Capture the cell that displays the provided text and extract its (X, Y) central coordinate. 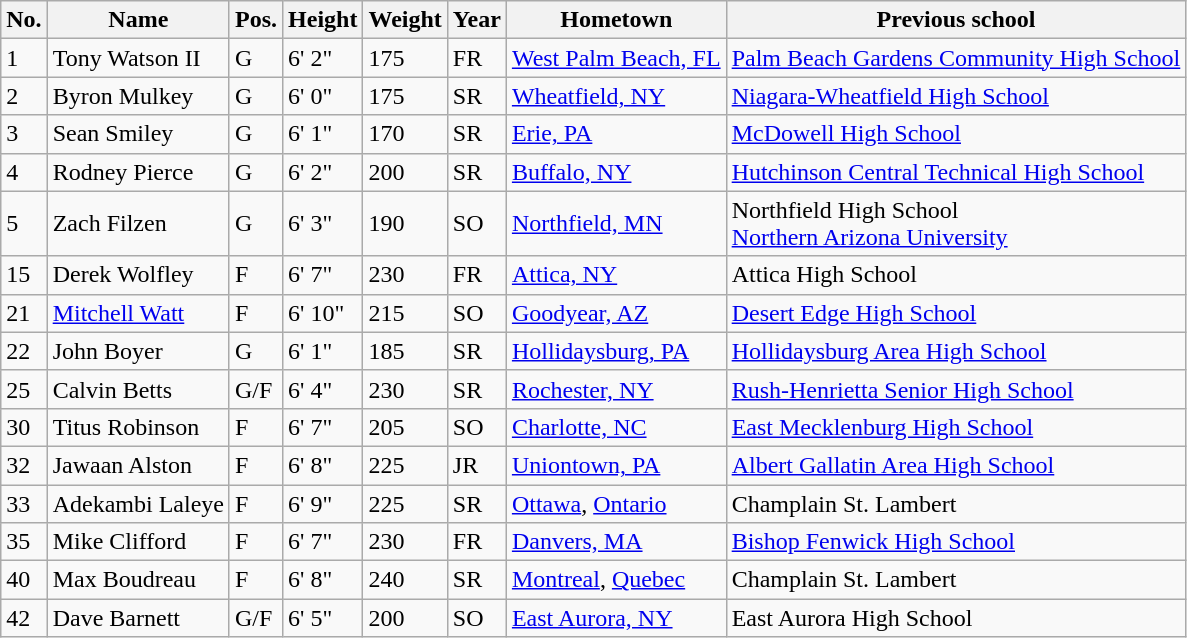
Albert Gallatin Area High School (956, 465)
Hollidaysburg, PA (616, 351)
5 (24, 224)
East Mecklenburg High School (956, 427)
42 (24, 618)
Northfield High SchoolNorthern Arizona University (956, 224)
Derek Wolfley (138, 275)
Attica, NY (616, 275)
Hutchinson Central Technical High School (956, 172)
East Aurora, NY (616, 618)
Year (476, 20)
Attica High School (956, 275)
Weight (405, 20)
Previous school (956, 20)
Uniontown, PA (616, 465)
3 (24, 134)
Mike Clifford (138, 542)
215 (405, 313)
Titus Robinson (138, 427)
30 (24, 427)
Dave Barnett (138, 618)
6' 4" (323, 389)
4 (24, 172)
Northfield, MN (616, 224)
Niagara-Wheatfield High School (956, 96)
25 (24, 389)
Charlotte, NC (616, 427)
6' 10" (323, 313)
Palm Beach Gardens Community High School (956, 58)
Tony Watson II (138, 58)
JR (476, 465)
21 (24, 313)
Wheatfield, NY (616, 96)
Ottawa, Ontario (616, 503)
Max Boudreau (138, 580)
Sean Smiley (138, 134)
Montreal, Quebec (616, 580)
Height (323, 20)
Rush-Henrietta Senior High School (956, 389)
170 (405, 134)
Buffalo, NY (616, 172)
Pos. (256, 20)
East Aurora High School (956, 618)
Hometown (616, 20)
6' 9" (323, 503)
6' 0" (323, 96)
Danvers, MA (616, 542)
2 (24, 96)
240 (405, 580)
Mitchell Watt (138, 313)
185 (405, 351)
6' 3" (323, 224)
Goodyear, AZ (616, 313)
Rochester, NY (616, 389)
Adekambi Laleye (138, 503)
32 (24, 465)
Byron Mulkey (138, 96)
Erie, PA (616, 134)
1 (24, 58)
No. (24, 20)
Desert Edge High School (956, 313)
22 (24, 351)
Bishop Fenwick High School (956, 542)
15 (24, 275)
Rodney Pierce (138, 172)
35 (24, 542)
6' 5" (323, 618)
Calvin Betts (138, 389)
205 (405, 427)
40 (24, 580)
John Boyer (138, 351)
Hollidaysburg Area High School (956, 351)
Name (138, 20)
Zach Filzen (138, 224)
33 (24, 503)
McDowell High School (956, 134)
West Palm Beach, FL (616, 58)
190 (405, 224)
Jawaan Alston (138, 465)
